Determine the (X, Y) coordinate at the center of the cell enclosing the given text.  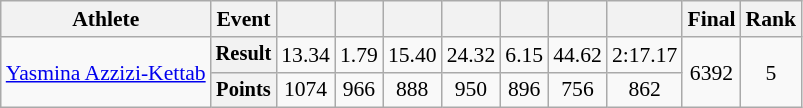
2:17.17 (644, 55)
Final (711, 19)
1.79 (359, 55)
Points (244, 90)
756 (578, 90)
44.62 (578, 55)
24.32 (472, 55)
6392 (711, 72)
950 (472, 90)
15.40 (412, 55)
862 (644, 90)
Event (244, 19)
888 (412, 90)
5 (772, 72)
6.15 (524, 55)
Rank (772, 19)
13.34 (306, 55)
896 (524, 90)
Athlete (106, 19)
966 (359, 90)
1074 (306, 90)
Result (244, 55)
Yasmina Azzizi-Kettab (106, 72)
